Extract the (X, Y) coordinate from the center of the cell holding the provided text.  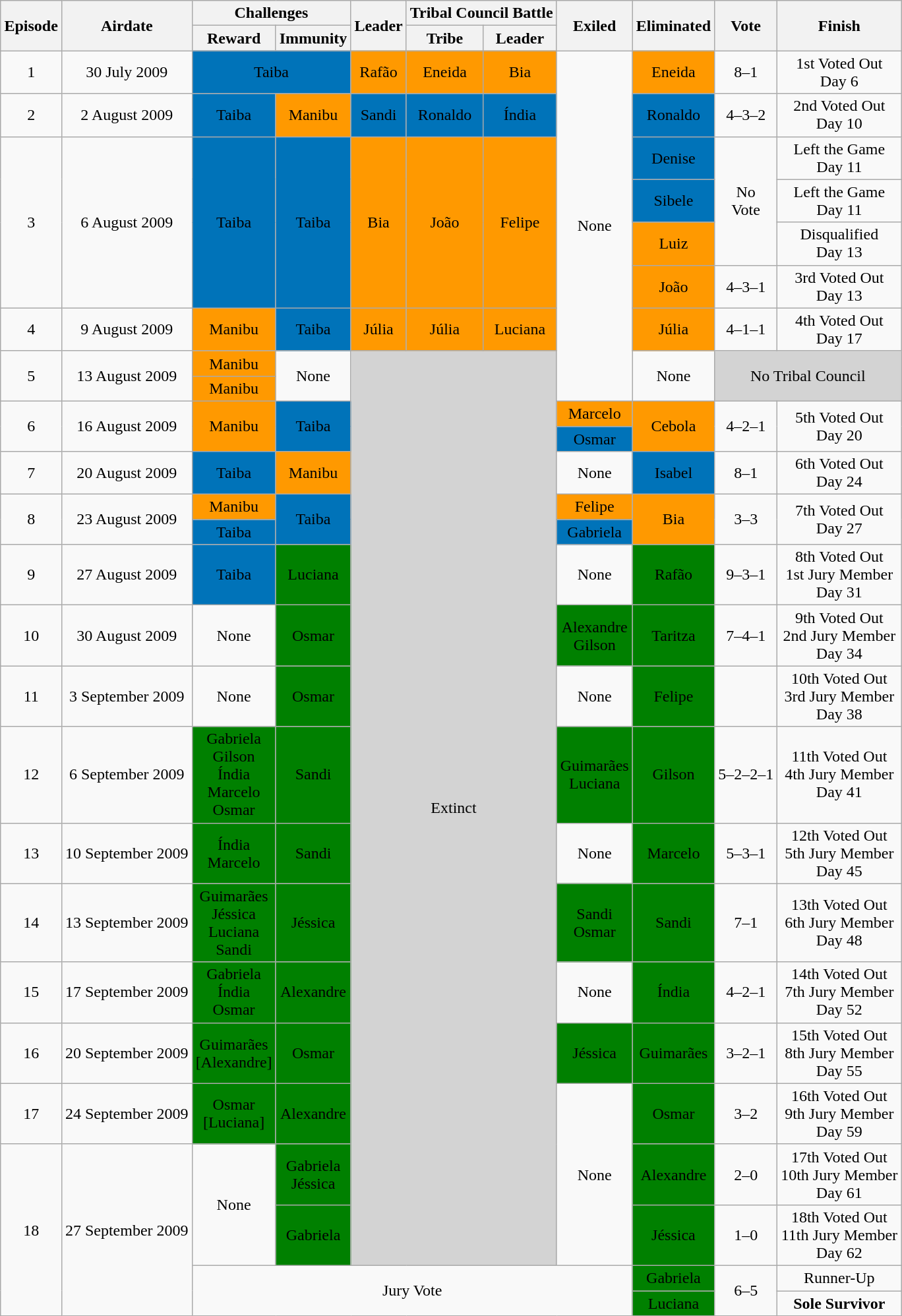
7th Voted OutDay 27 (839, 520)
AlexandreGilson (595, 636)
ÍndiaMarcelo (233, 853)
8 (31, 520)
18th Voted Out11th Jury MemberDay 62 (839, 1235)
4–3–2 (746, 115)
6th Voted OutDay 24 (839, 473)
Vote (746, 26)
4–1–1 (746, 330)
27 September 2009 (127, 1230)
23 August 2009 (127, 520)
12 (31, 775)
20 August 2009 (127, 473)
Immunity (313, 38)
18 (31, 1230)
3–2 (746, 1114)
3rd Voted OutDay 13 (839, 286)
20 September 2009 (127, 1053)
10 (31, 636)
7–4–1 (746, 636)
Isabel (673, 473)
15th Voted Out8th Jury MemberDay 55 (839, 1053)
3 September 2009 (127, 696)
5 (31, 376)
2 (31, 115)
8th Voted Out1st Jury MemberDay 31 (839, 575)
GabrielaGilsonÍndiaMarceloOsmar (233, 775)
16th Voted Out9th Jury MemberDay 59 (839, 1114)
14 (31, 923)
SandiOsmar (595, 923)
2nd Voted OutDay 10 (839, 115)
Guimarães[Alexandre] (233, 1053)
1st Voted OutDay 6 (839, 73)
16 August 2009 (127, 426)
7–1 (746, 923)
3–3 (746, 520)
13 September 2009 (127, 923)
Gilson (673, 775)
14th Voted Out7th Jury MemberDay 52 (839, 992)
9 August 2009 (127, 330)
15 (31, 992)
9 (31, 575)
GabrielaÍndiaOsmar (233, 992)
Finish (839, 26)
5th Voted OutDay 20 (839, 426)
Luiz (673, 244)
Runner-Up (839, 1278)
Reward (233, 38)
17th Voted Out10th Jury MemberDay 61 (839, 1174)
16 (31, 1053)
24 September 2009 (127, 1114)
Extinct (454, 808)
9th Voted Out2nd Jury MemberDay 34 (839, 636)
Tribal Council Battle (481, 13)
Denise (673, 158)
7 (31, 473)
11th Voted Out4th Jury MemberDay 41 (839, 775)
Sole Survivor (839, 1303)
Cebola (673, 426)
4 (31, 330)
9–3–1 (746, 575)
6 September 2009 (127, 775)
11 (31, 696)
27 August 2009 (127, 575)
Taritza (673, 636)
Airdate (127, 26)
GuimarãesLuciana (595, 775)
NoVote (746, 200)
30 July 2009 (127, 73)
Osmar[Luciana] (233, 1114)
Exiled (595, 26)
Guimarães (673, 1053)
13 August 2009 (127, 376)
13 (31, 853)
12th Voted Out5th Jury MemberDay 45 (839, 853)
GabrielaJéssica (313, 1174)
13th Voted Out6th Jury MemberDay 48 (839, 923)
3 (31, 222)
Challenges (272, 13)
4th Voted OutDay 17 (839, 330)
Sibele (673, 200)
17 (31, 1114)
6 (31, 426)
Eliminated (673, 26)
2 August 2009 (127, 115)
Episode (31, 26)
6–5 (746, 1290)
30 August 2009 (127, 636)
1 (31, 73)
5–2–2–1 (746, 775)
Jury Vote (412, 1290)
Tribe (444, 38)
2–0 (746, 1174)
5–3–1 (746, 853)
17 September 2009 (127, 992)
4–3–1 (746, 286)
GuimarãesJéssicaLucianaSandi (233, 923)
3–2–1 (746, 1053)
10th Voted Out3rd Jury MemberDay 38 (839, 696)
DisqualifiedDay 13 (839, 244)
No Tribal Council (808, 376)
6 August 2009 (127, 222)
1–0 (746, 1235)
10 September 2009 (127, 853)
